Return the [x, y] coordinate for the center point of the cell that contains the specified text.  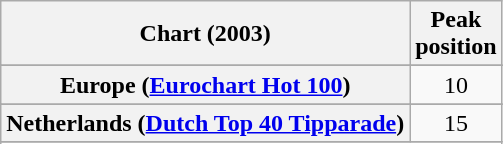
Europe (Eurochart Hot 100) [206, 85]
Netherlands (Dutch Top 40 Tipparade) [206, 123]
10 [456, 85]
15 [456, 123]
Chart (2003) [206, 34]
Peakposition [456, 34]
